From the cell containing the given text, extract its center point as [x, y] coordinate. 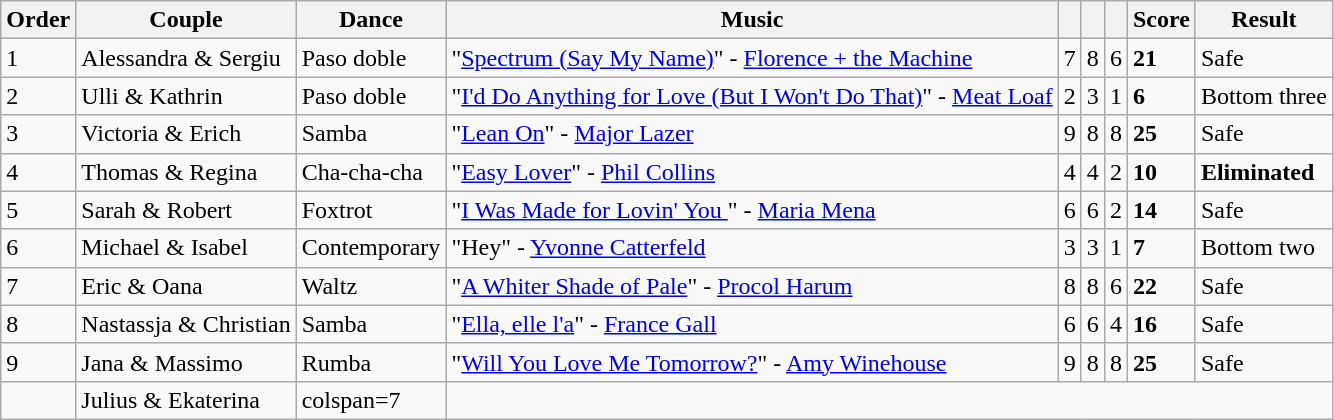
"Ella, elle l'a" - France Gall [752, 324]
Dance [371, 20]
21 [1161, 58]
Cha-cha-cha [371, 172]
Alessandra & Sergiu [186, 58]
"Lean On" - Major Lazer [752, 134]
Order [38, 20]
Eric & Oana [186, 286]
Sarah & Robert [186, 210]
"Spectrum (Say My Name)" - Florence + the Machine [752, 58]
Thomas & Regina [186, 172]
"I'd Do Anything for Love (But I Won't Do That)" - Meat Loaf [752, 96]
16 [1161, 324]
Rumba [371, 362]
"Will You Love Me Tomorrow?" - Amy Winehouse [752, 362]
14 [1161, 210]
5 [38, 210]
Contemporary [371, 248]
Jana & Massimo [186, 362]
Ulli & Kathrin [186, 96]
Bottom two [1264, 248]
Foxtrot [371, 210]
Michael & Isabel [186, 248]
10 [1161, 172]
Victoria & Erich [186, 134]
Waltz [371, 286]
Couple [186, 20]
"Hey" - Yvonne Catterfeld [752, 248]
"Easy Lover" - Phil Collins [752, 172]
22 [1161, 286]
Score [1161, 20]
Bottom three [1264, 96]
Music [752, 20]
Eliminated [1264, 172]
"A Whiter Shade of Pale" - Procol Harum [752, 286]
Result [1264, 20]
colspan=7 [371, 400]
"I Was Made for Lovin' You " - Maria Mena [752, 210]
Nastassja & Christian [186, 324]
Julius & Ekaterina [186, 400]
